Detect which cell encompasses the target text, then output its [x, y] center coordinate. 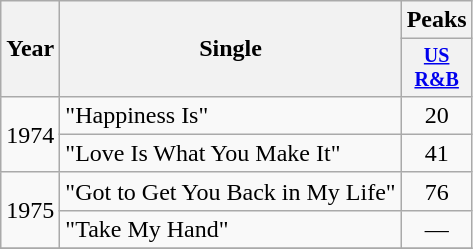
Peaks [436, 20]
20 [436, 115]
Single [230, 49]
"Love Is What You Make It" [230, 153]
USR&B [436, 68]
"Happiness Is" [230, 115]
— [436, 229]
"Take My Hand" [230, 229]
1974 [30, 134]
Year [30, 49]
41 [436, 153]
1975 [30, 210]
"Got to Get You Back in My Life" [230, 191]
76 [436, 191]
